Find where the given text appears and provide that cell's center as (X, Y) coordinate. 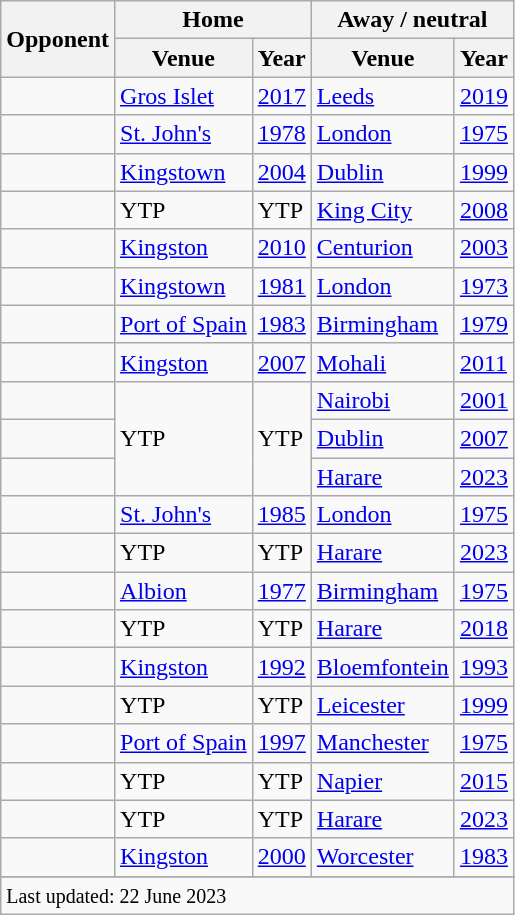
Gros Islet (184, 96)
Opponent (58, 39)
Bloemfontein (382, 667)
1993 (484, 667)
Napier (382, 781)
1997 (282, 743)
King City (382, 210)
1978 (282, 134)
Leicester (382, 705)
2004 (282, 172)
2001 (484, 400)
Centurion (382, 248)
2015 (484, 781)
Leeds (382, 96)
1992 (282, 667)
2003 (484, 248)
1973 (484, 286)
Nairobi (382, 400)
1977 (282, 591)
1979 (484, 324)
2018 (484, 629)
Away / neutral (412, 20)
2008 (484, 210)
Worcester (382, 857)
1985 (282, 515)
Mohali (382, 362)
Home (214, 20)
1981 (282, 286)
Last updated: 22 June 2023 (258, 895)
2011 (484, 362)
2000 (282, 857)
2017 (282, 96)
2010 (282, 248)
Albion (184, 591)
2019 (484, 96)
Manchester (382, 743)
